Return the (x, y) coordinate for the center point of the cell that contains the specified text.  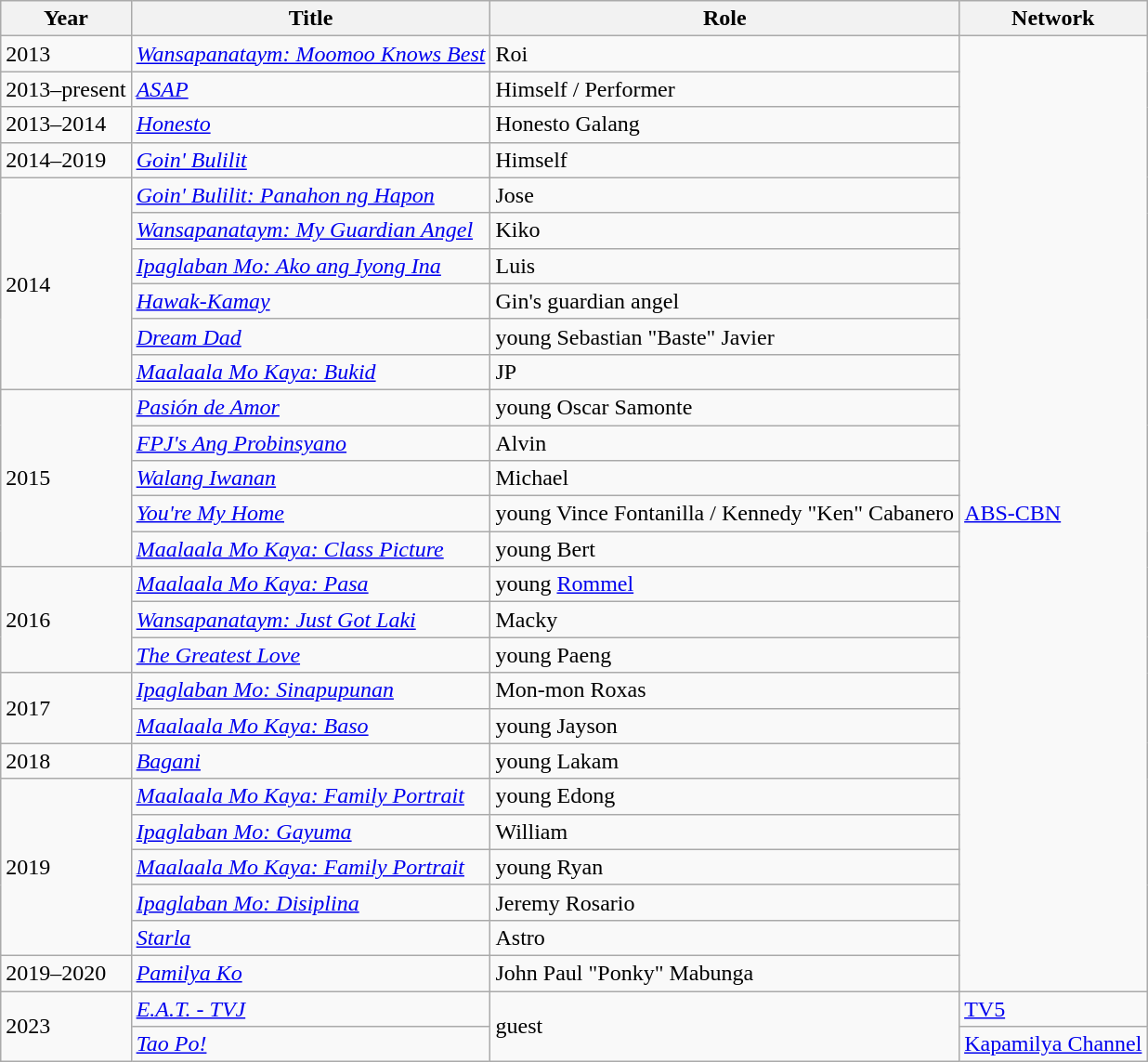
Ipaglaban Mo: Sinapupunan (310, 690)
John Paul "Ponky" Mabunga (724, 973)
Hawak-Kamay (310, 301)
Bagani (310, 761)
Macky (724, 620)
guest (724, 1026)
Pasión de Amor (310, 407)
2013 (66, 54)
Goin' Bulilit: Panahon ng Hapon (310, 195)
young Sebastian "Baste" Javier (724, 336)
Maalaala Mo Kaya: Bukid (310, 372)
Maalaala Mo Kaya: Pasa (310, 584)
FPJ's Ang Probinsyano (310, 443)
Jeremy Rosario (724, 902)
Title (310, 19)
young Bert (724, 549)
2019 (66, 867)
young Oscar Samonte (724, 407)
young Paeng (724, 655)
Jose (724, 195)
Astro (724, 937)
2013–present (66, 89)
Role (724, 19)
Himself (724, 160)
Michael (724, 479)
young Lakam (724, 761)
2015 (66, 478)
Gin's guardian angel (724, 301)
young Jayson (724, 726)
You're My Home (310, 514)
Luis (724, 266)
E.A.T. - TVJ (310, 1008)
ASAP (310, 89)
Tao Po! (310, 1044)
Pamilya Ko (310, 973)
2014–2019 (66, 160)
2014 (66, 283)
Mon-mon Roxas (724, 690)
TV5 (1053, 1008)
Dream Dad (310, 336)
Wansapanataym: Just Got Laki (310, 620)
young Rommel (724, 584)
2023 (66, 1026)
William (724, 832)
2019–2020 (66, 973)
2018 (66, 761)
2017 (66, 708)
Kiko (724, 230)
Alvin (724, 443)
Ipaglaban Mo: Ako ang Iyong Ina (310, 266)
2016 (66, 620)
young Ryan (724, 867)
Wansapanataym: Moomoo Knows Best (310, 54)
Walang Iwanan (310, 479)
Himself / Performer (724, 89)
JP (724, 372)
Roi (724, 54)
Maalaala Mo Kaya: Baso (310, 726)
Ipaglaban Mo: Gayuma (310, 832)
Goin' Bulilit (310, 160)
Honesto (310, 125)
Maalaala Mo Kaya: Class Picture (310, 549)
ABS-CBN (1053, 514)
Wansapanataym: My Guardian Angel (310, 230)
Year (66, 19)
Starla (310, 937)
2013–2014 (66, 125)
The Greatest Love (310, 655)
young Vince Fontanilla / Kennedy "Ken" Cabanero (724, 514)
Ipaglaban Mo: Disiplina (310, 902)
Honesto Galang (724, 125)
Kapamilya Channel (1053, 1044)
young Edong (724, 796)
Network (1053, 19)
